Identify which cell holds the provided text, then report its [X, Y] central coordinate. 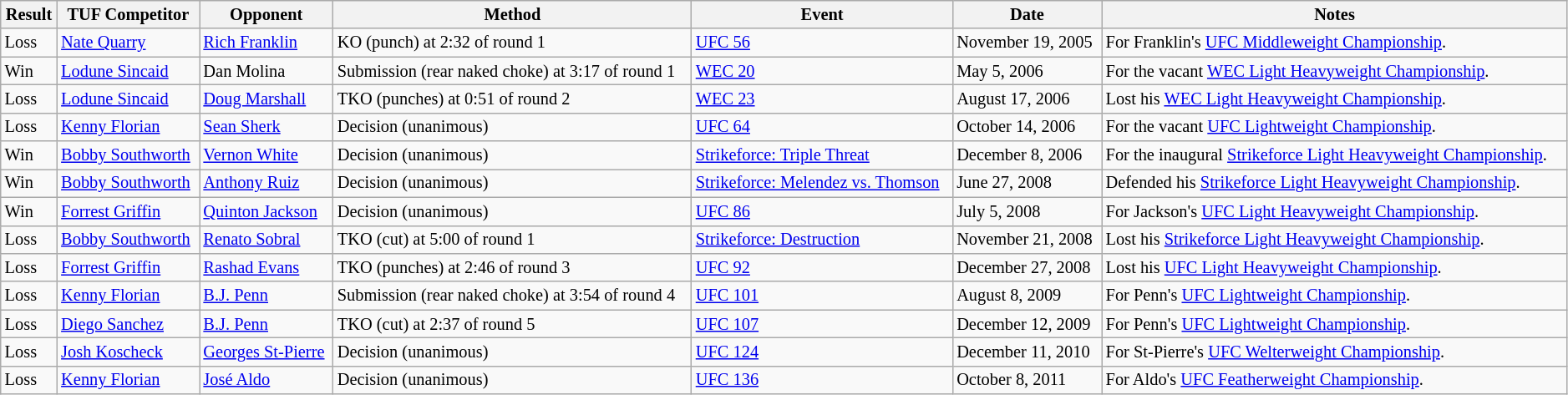
Submission (rear naked choke) at 3:54 of round 4 [513, 296]
UFC 64 [822, 127]
UFC 92 [822, 267]
October 14, 2006 [1027, 127]
December 12, 2009 [1027, 324]
May 5, 2006 [1027, 71]
October 8, 2011 [1027, 380]
Rashad Evans [266, 267]
August 17, 2006 [1027, 99]
WEC 20 [822, 71]
UFC 101 [822, 296]
Doug Marshall [266, 99]
December 8, 2006 [1027, 155]
TKO (cut) at 2:37 of round 5 [513, 324]
Date [1027, 14]
TKO (punches) at 0:51 of round 2 [513, 99]
TUF Competitor [128, 14]
Strikeforce: Melendez vs. Thomson [822, 183]
Defended his Strikeforce Light Heavyweight Championship. [1335, 183]
Lost his Strikeforce Light Heavyweight Championship. [1335, 240]
Submission (rear naked choke) at 3:17 of round 1 [513, 71]
December 27, 2008 [1027, 267]
WEC 23 [822, 99]
Sean Sherk [266, 127]
Strikeforce: Destruction [822, 240]
Diego Sanchez [128, 324]
For the vacant WEC Light Heavyweight Championship. [1335, 71]
Result [29, 14]
Opponent [266, 14]
TKO (cut) at 5:00 of round 1 [513, 240]
For Franklin's UFC Middleweight Championship. [1335, 43]
For the inaugural Strikeforce Light Heavyweight Championship. [1335, 155]
August 8, 2009 [1027, 296]
UFC 56 [822, 43]
November 21, 2008 [1027, 240]
UFC 86 [822, 211]
UFC 124 [822, 352]
Nate Quarry [128, 43]
Georges St-Pierre [266, 352]
José Aldo [266, 380]
Strikeforce: Triple Threat [822, 155]
For St-Pierre's UFC Welterweight Championship. [1335, 352]
KO (punch) at 2:32 of round 1 [513, 43]
Notes [1335, 14]
For Aldo's UFC Featherweight Championship. [1335, 380]
Vernon White [266, 155]
Anthony Ruiz [266, 183]
UFC 136 [822, 380]
Quinton Jackson [266, 211]
Rich Franklin [266, 43]
For the vacant UFC Lightweight Championship. [1335, 127]
December 11, 2010 [1027, 352]
Method [513, 14]
Josh Koscheck [128, 352]
Dan Molina [266, 71]
TKO (punches) at 2:46 of round 3 [513, 267]
Renato Sobral [266, 240]
July 5, 2008 [1027, 211]
UFC 107 [822, 324]
Lost his WEC Light Heavyweight Championship. [1335, 99]
June 27, 2008 [1027, 183]
Event [822, 14]
November 19, 2005 [1027, 43]
For Jackson's UFC Light Heavyweight Championship. [1335, 211]
Lost his UFC Light Heavyweight Championship. [1335, 267]
